Output the (X, Y) coordinate of the center of the cell containing the given text.  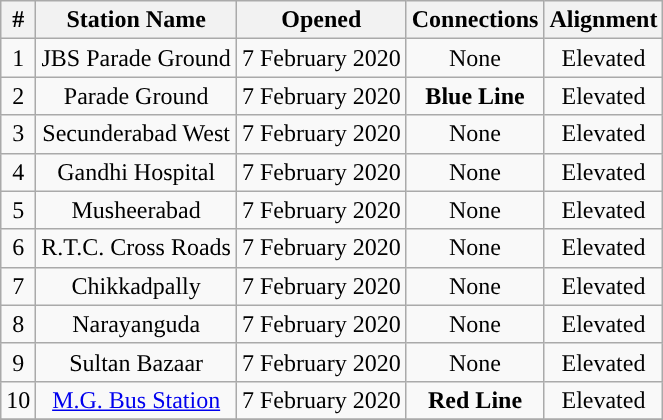
Opened (321, 20)
6 (18, 248)
Gandhi Hospital (136, 172)
8 (18, 324)
Alignment (604, 20)
4 (18, 172)
JBS Parade Ground (136, 58)
Musheerabad (136, 210)
Narayanguda (136, 324)
10 (18, 400)
2 (18, 96)
3 (18, 134)
9 (18, 362)
5 (18, 210)
# (18, 20)
Sultan Bazaar (136, 362)
Secunderabad West (136, 134)
M.G. Bus Station (136, 400)
Station Name (136, 20)
Connections (475, 20)
7 (18, 286)
1 (18, 58)
Red Line (475, 400)
Chikkadpally (136, 286)
Parade Ground (136, 96)
R.T.C. Cross Roads (136, 248)
Blue Line (475, 96)
